Provide the [X, Y] coordinate of the cell's center where the given text is located.  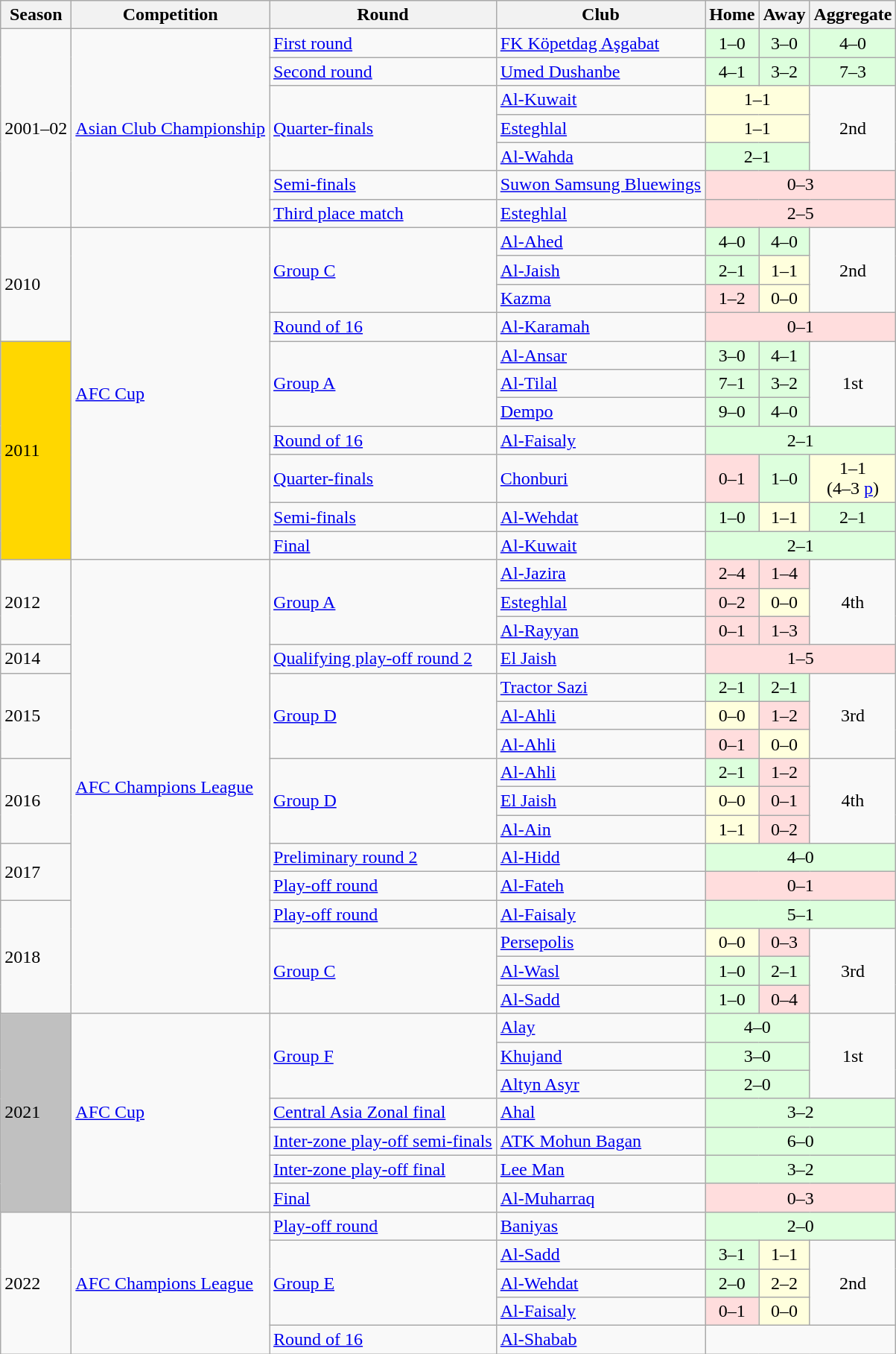
Aggregate [853, 15]
2014 [36, 659]
Round [383, 15]
Alay [600, 1028]
Al-Muharraq [600, 1198]
Inter-zone play-off semi-finals [383, 1141]
Umed Dushanbe [600, 72]
Persepolis [600, 943]
Home [732, 15]
Dempo [600, 412]
Al-Wasl [600, 971]
2015 [36, 715]
ATK Mohun Bagan [600, 1141]
6–0 [801, 1141]
Al-Ansar [600, 355]
0–4 [784, 999]
Al-Ain [600, 829]
9–0 [732, 412]
Al-Wahda [600, 156]
5–1 [801, 914]
Group F [383, 1056]
2001–02 [36, 128]
Inter-zone play-off final [383, 1169]
2–2 [784, 1282]
2021 [36, 1113]
Al-Jaish [600, 270]
2–4 [732, 574]
Al-Fateh [600, 886]
Al-Ahed [600, 241]
1–1 (4–3 p) [853, 478]
Qualifying play-off round 2 [383, 659]
Al-Shabab [600, 1340]
Altyn Asyr [600, 1084]
2012 [36, 602]
Preliminary round 2 [383, 858]
1–3 [784, 630]
Away [784, 15]
2022 [36, 1282]
Asian Club Championship [171, 128]
Al-Hidd [600, 858]
3–1 [732, 1254]
2017 [36, 872]
Season [36, 15]
Al-Jazira [600, 574]
Khujand [600, 1056]
1–5 [801, 659]
Club [600, 15]
Competition [171, 15]
7–1 [732, 384]
Group E [383, 1282]
2018 [36, 957]
Kazma [600, 298]
7–3 [853, 72]
Al-Karamah [600, 326]
Lee Man [600, 1169]
Second round [383, 72]
2–5 [801, 213]
Third place match [383, 213]
1–4 [784, 574]
2011 [36, 450]
Suwon Samsung Bluewings [600, 185]
FK Köpetdag Aşgabat [600, 43]
Al-Rayyan [600, 630]
Chonburi [600, 478]
Ahal [600, 1113]
Tractor Sazi [600, 687]
2016 [36, 800]
Al-Tilal [600, 384]
Central Asia Zonal final [383, 1113]
First round [383, 43]
2010 [36, 284]
Baniyas [600, 1226]
